Output the (x, y) coordinate of the center of the cell containing the given text.  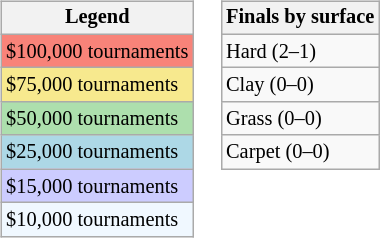
Legend (97, 18)
Hard (2–1) (300, 51)
Clay (0–0) (300, 85)
$10,000 tournaments (97, 220)
$75,000 tournaments (97, 85)
Carpet (0–0) (300, 152)
$100,000 tournaments (97, 51)
$15,000 tournaments (97, 186)
$25,000 tournaments (97, 152)
$50,000 tournaments (97, 119)
Grass (0–0) (300, 119)
Finals by surface (300, 18)
